Return the (x, y) coordinate for the center point of the cell that contains the specified text.  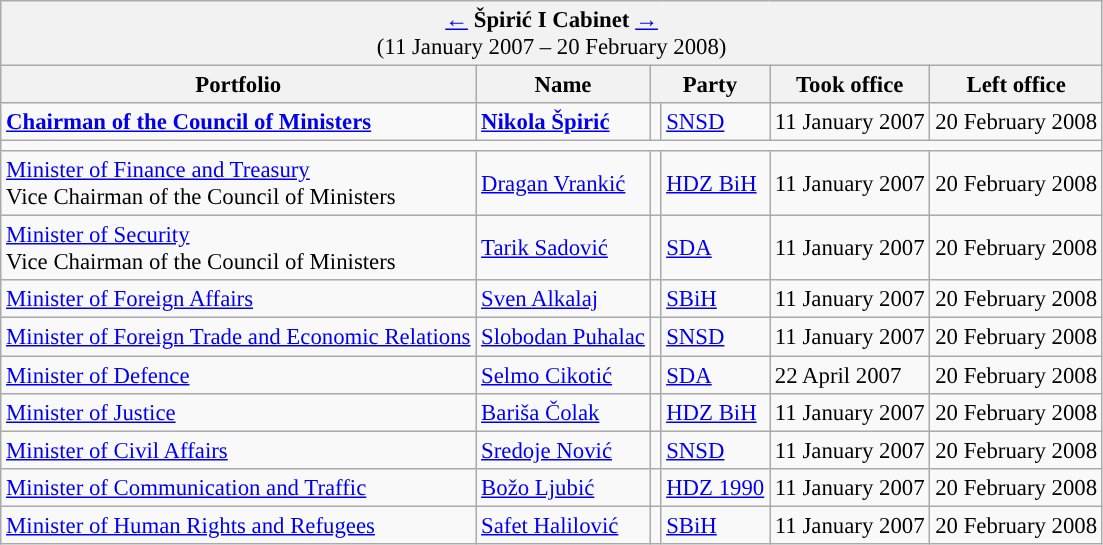
Took office (850, 85)
22 April 2007 (850, 375)
Chairman of the Council of Ministers (238, 122)
Name (563, 85)
Minister of Civil Affairs (238, 450)
Selmo Cikotić (563, 375)
Tarik Sadović (563, 248)
Božo Ljubić (563, 487)
Minister of Human Rights and Refugees (238, 525)
Minister of Finance and Treasury Vice Chairman of the Council of Ministers (238, 184)
Party (710, 85)
Minister of Foreign Trade and Economic Relations (238, 337)
Left office (1016, 85)
Minister of Communication and Traffic (238, 487)
Minister of Foreign Affairs (238, 299)
Minister of Defence (238, 375)
Dragan Vrankić (563, 184)
Sven Alkalaj (563, 299)
Slobodan Puhalac (563, 337)
← Špirić I Cabinet → (11 January 2007 – 20 February 2008) (552, 34)
Portfolio (238, 85)
Safet Halilović (563, 525)
HDZ 1990 (716, 487)
Bariša Čolak (563, 412)
Sredoje Nović (563, 450)
Minister of Justice (238, 412)
Minister of Security Vice Chairman of the Council of Ministers (238, 248)
Nikola Špirić (563, 122)
